For the text-containing cell, return its midpoint in (x, y) coordinate format. 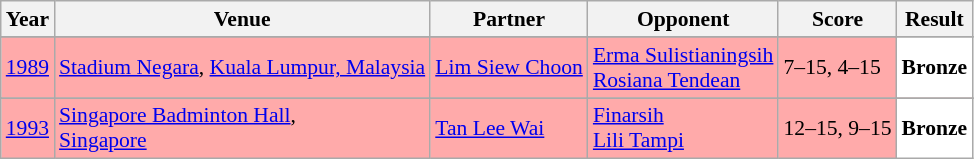
1993 (28, 128)
7–15, 4–15 (837, 68)
Erma Sulistianingsih Rosiana Tendean (684, 68)
Lim Siew Choon (509, 68)
Singapore Badminton Hall,Singapore (242, 128)
Opponent (684, 19)
Year (28, 19)
Finarsih Lili Tampi (684, 128)
Tan Lee Wai (509, 128)
1989 (28, 68)
Score (837, 19)
Result (935, 19)
Stadium Negara, Kuala Lumpur, Malaysia (242, 68)
12–15, 9–15 (837, 128)
Partner (509, 19)
Venue (242, 19)
